Return the (X, Y) coordinate for the center point of the cell that contains the specified text.  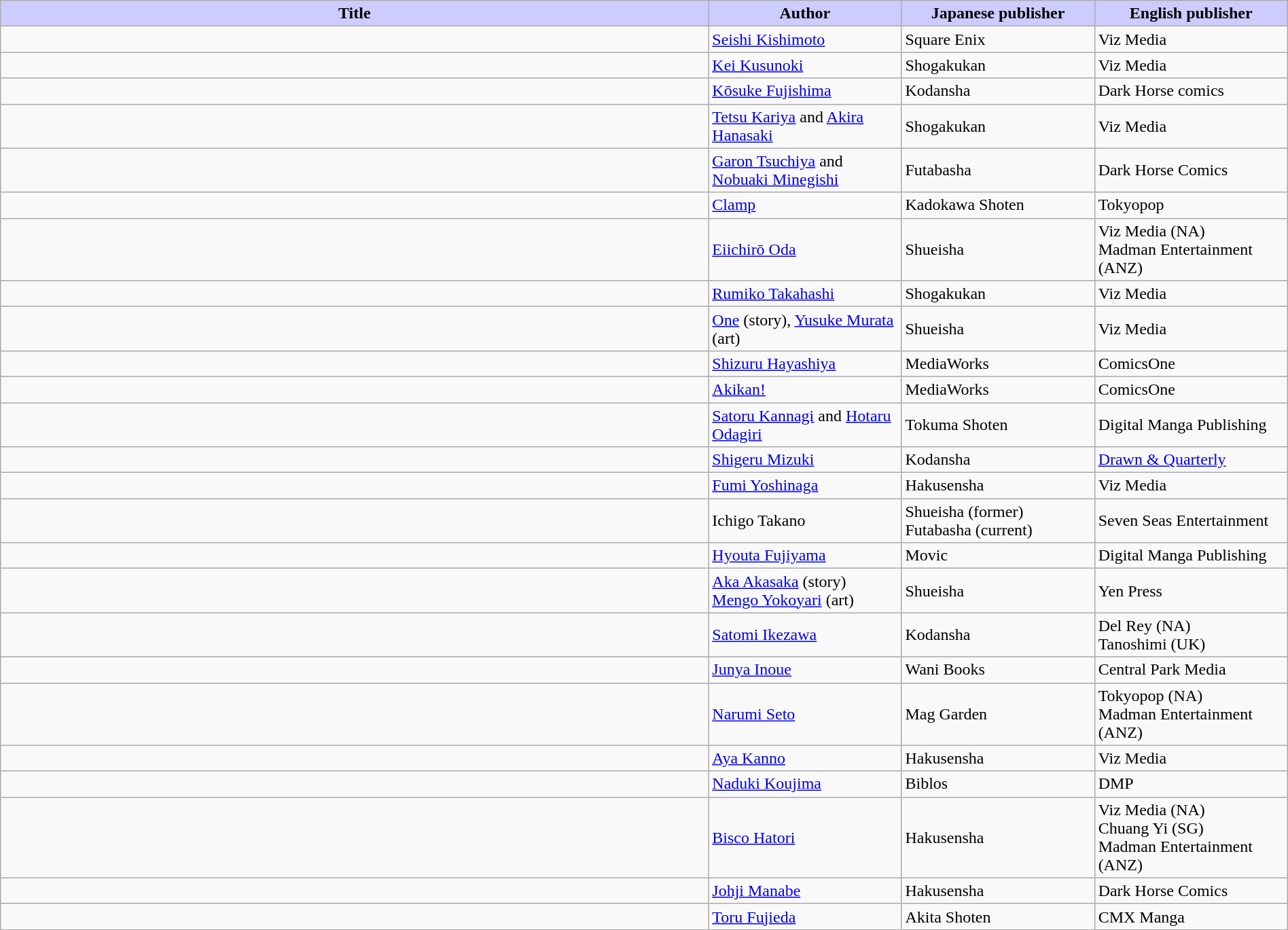
Del Rey (NA) Tanoshimi (UK) (1191, 634)
Tokuma Shoten (998, 424)
Drawn & Quarterly (1191, 460)
Kōsuke Fujishima (805, 91)
Shigeru Mizuki (805, 460)
Bisco Hatori (805, 837)
Johji Manabe (805, 891)
English publisher (1191, 14)
Title (355, 14)
Akikan! (805, 389)
Seven Seas Entertainment (1191, 520)
CMX Manga (1191, 916)
Aya Kanno (805, 758)
Naduki Koujima (805, 784)
Viz Media (NA) Chuang Yi (SG) Madman Entertainment (ANZ) (1191, 837)
Satoru Kannagi and Hotaru Odagiri (805, 424)
Tetsu Kariya and Akira Hanasaki (805, 126)
Tokyopop (NA) Madman Entertainment (ANZ) (1191, 714)
Mag Garden (998, 714)
DMP (1191, 784)
Ichigo Takano (805, 520)
One (story), Yusuke Murata (art) (805, 329)
Author (805, 14)
Shizuru Hayashiya (805, 363)
Aka Akasaka (story)Mengo Yokoyari (art) (805, 591)
Hyouta Fujiyama (805, 556)
Clamp (805, 205)
Movic (998, 556)
Fumi Yoshinaga (805, 486)
Wani Books (998, 670)
Tokyopop (1191, 205)
Junya Inoue (805, 670)
Central Park Media (1191, 670)
Dark Horse comics (1191, 91)
Japanese publisher (998, 14)
Seishi Kishimoto (805, 39)
Viz Media (NA) Madman Entertainment (ANZ) (1191, 249)
Square Enix (998, 39)
Shueisha (former)Futabasha (current) (998, 520)
Narumi Seto (805, 714)
Toru Fujieda (805, 916)
Satomi Ikezawa (805, 634)
Biblos (998, 784)
Rumiko Takahashi (805, 293)
Kadokawa Shoten (998, 205)
Futabasha (998, 170)
Kei Kusunoki (805, 65)
Eiichirō Oda (805, 249)
Akita Shoten (998, 916)
Garon Tsuchiya and Nobuaki Minegishi (805, 170)
Yen Press (1191, 591)
